Detect which cell encompasses the target text, then output its [X, Y] center coordinate. 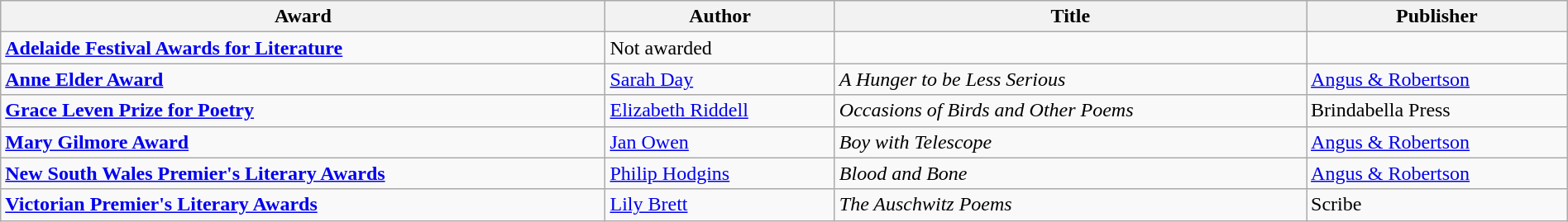
Jan Owen [719, 142]
Anne Elder Award [303, 79]
Blood and Bone [1070, 173]
Not awarded [719, 48]
Brindabella Press [1437, 111]
Philip Hodgins [719, 173]
Scribe [1437, 205]
Lily Brett [719, 205]
Publisher [1437, 17]
Adelaide Festival Awards for Literature [303, 48]
A Hunger to be Less Serious [1070, 79]
Grace Leven Prize for Poetry [303, 111]
Occasions of Birds and Other Poems [1070, 111]
Sarah Day [719, 79]
Boy with Telescope [1070, 142]
Mary Gilmore Award [303, 142]
Award [303, 17]
Author [719, 17]
Title [1070, 17]
Victorian Premier's Literary Awards [303, 205]
The Auschwitz Poems [1070, 205]
New South Wales Premier's Literary Awards [303, 173]
Elizabeth Riddell [719, 111]
